Find where the given text appears and provide that cell's center as (x, y) coordinate. 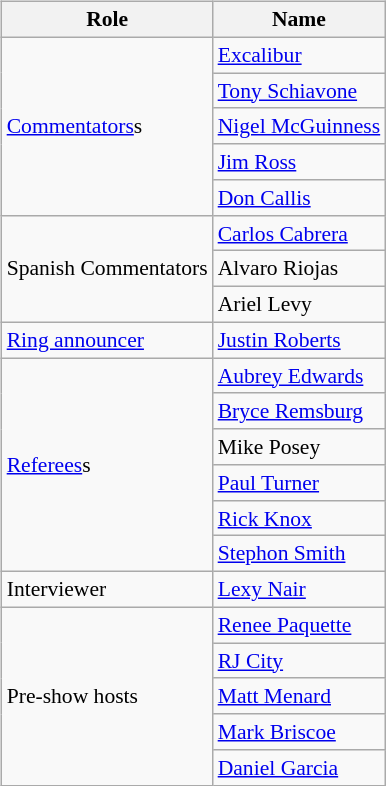
Don Callis (300, 198)
Excalibur (300, 55)
Stephon Smith (300, 554)
Matt Menard (300, 696)
Bryce Remsburg (300, 411)
Mike Posey (300, 447)
Alvaro Riojas (300, 269)
Interviewer (108, 590)
Justin Roberts (300, 340)
Role (108, 20)
Ring announcer (108, 340)
Rick Knox (300, 518)
Pre-show hosts (108, 696)
Daniel Garcia (300, 768)
Commentatorss (108, 126)
RJ City (300, 661)
Jim Ross (300, 162)
Paul Turner (300, 483)
Renee Paquette (300, 625)
Aubrey Edwards (300, 376)
Tony Schiavone (300, 91)
Nigel McGuinness (300, 126)
Spanish Commentators (108, 268)
Ariel Levy (300, 305)
Name (300, 20)
Mark Briscoe (300, 732)
Lexy Nair (300, 590)
Refereess (108, 465)
Carlos Cabrera (300, 233)
